Return the (X, Y) coordinate for the center point of the cell that contains the specified text.  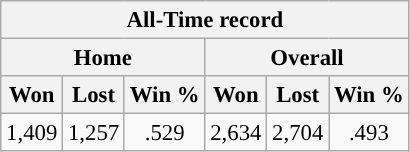
.529 (164, 133)
.493 (369, 133)
Home (103, 58)
2,704 (298, 133)
Overall (307, 58)
1,257 (94, 133)
1,409 (32, 133)
2,634 (236, 133)
All-Time record (205, 20)
